Return the (x, y) coordinate for the center point of the cell that contains the specified text.  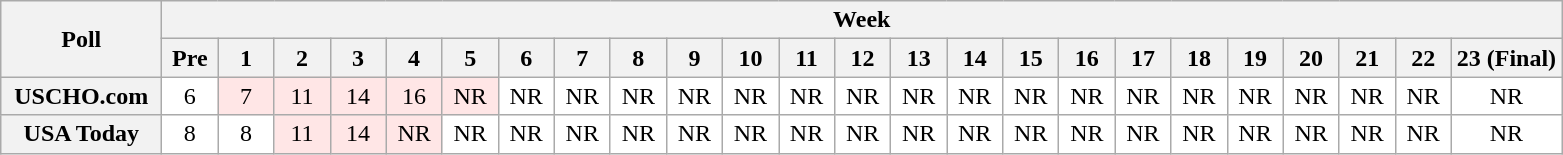
20 (1311, 58)
17 (1143, 58)
1 (246, 58)
18 (1199, 58)
5 (470, 58)
23 (Final) (1506, 58)
10 (750, 58)
2 (302, 58)
13 (919, 58)
22 (1423, 58)
Poll (82, 39)
12 (863, 58)
Week (862, 20)
3 (358, 58)
USCHO.com (82, 96)
15 (1031, 58)
USA Today (82, 134)
Pre (190, 58)
19 (1255, 58)
21 (1367, 58)
4 (414, 58)
9 (694, 58)
